Scan for the cell matching the given text and deliver its [x, y] coordinate at center. 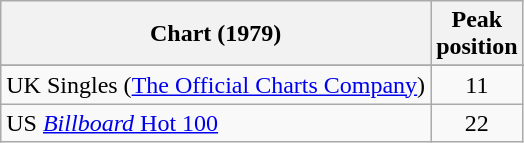
11 [477, 85]
Chart (1979) [216, 34]
22 [477, 123]
US Billboard Hot 100 [216, 123]
UK Singles (The Official Charts Company) [216, 85]
Peakposition [477, 34]
